Identify which cell holds the provided text, then report its [x, y] central coordinate. 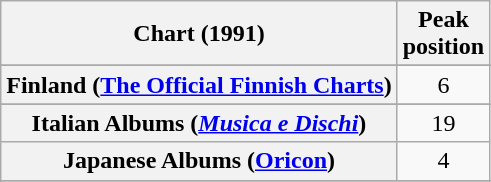
Peakposition [443, 34]
19 [443, 123]
6 [443, 85]
Italian Albums (Musica e Dischi) [199, 123]
4 [443, 161]
Japanese Albums (Oricon) [199, 161]
Chart (1991) [199, 34]
Finland (The Official Finnish Charts) [199, 85]
